Locate the cell with the specified text and output its [x, y] center coordinate. 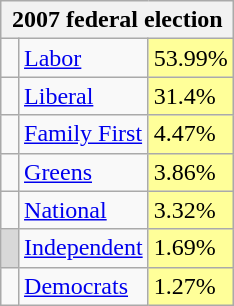
Greens [84, 172]
Liberal [84, 96]
Independent [84, 248]
1.69% [190, 248]
National [84, 210]
2007 federal election [117, 20]
Democrats [84, 286]
1.27% [190, 286]
3.86% [190, 172]
4.47% [190, 134]
Family First [84, 134]
31.4% [190, 96]
3.32% [190, 210]
Labor [84, 58]
53.99% [190, 58]
